Capture the cell that displays the provided text and extract its (X, Y) central coordinate. 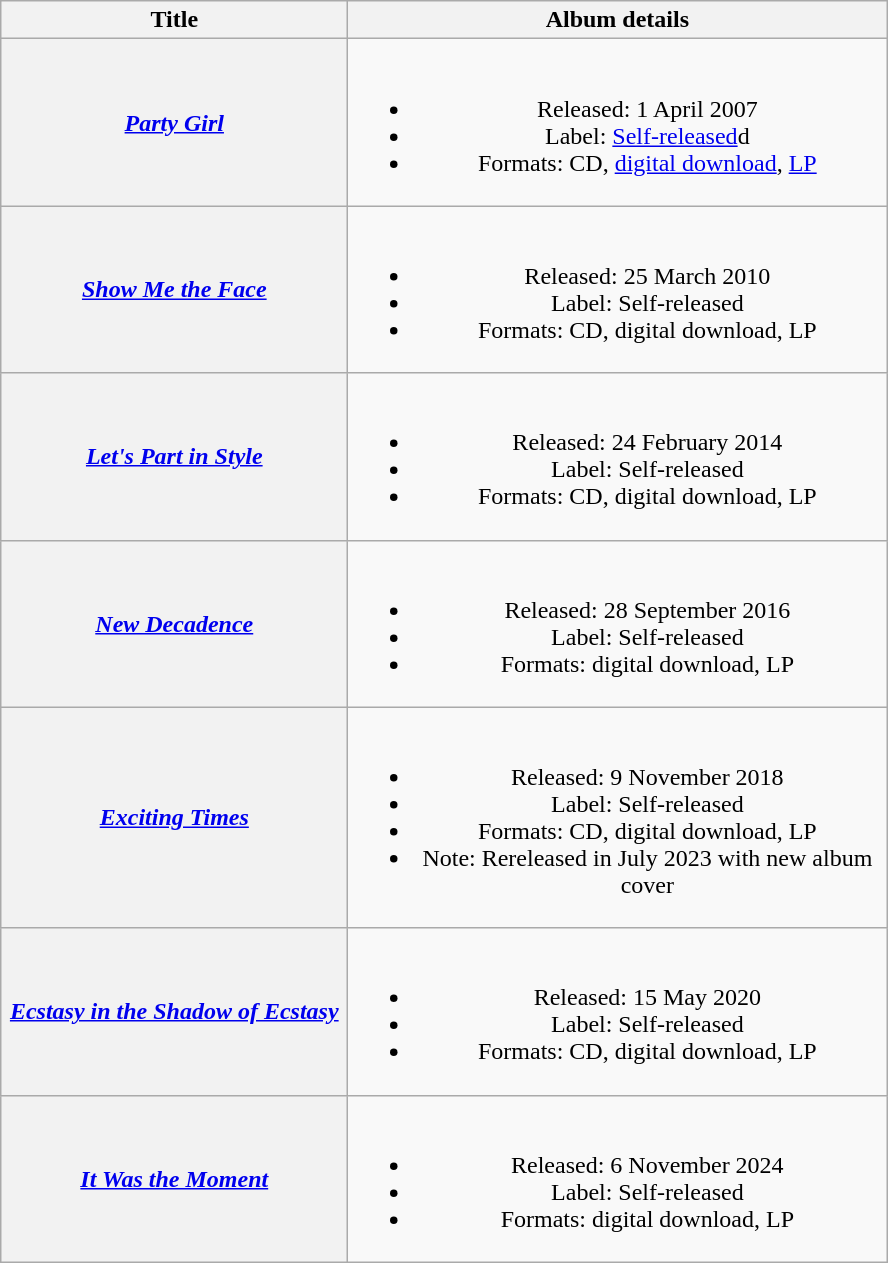
Released: 25 March 2010Label: Self-releasedFormats: CD, digital download, LP (618, 290)
Party Girl (174, 122)
Show Me the Face (174, 290)
It Was the Moment (174, 1178)
New Decadence (174, 624)
Released: 24 February 2014Label: Self-releasedFormats: CD, digital download, LP (618, 456)
Album details (618, 20)
Released: 1 April 2007Label: Self-releaseddFormats: CD, digital download, LP (618, 122)
Exciting Times (174, 818)
Let's Part in Style (174, 456)
Released: 6 November 2024Label: Self-releasedFormats: digital download, LP (618, 1178)
Released: 9 November 2018Label: Self-releasedFormats: CD, digital download, LPNote: Rereleased in July 2023 with new album cover (618, 818)
Title (174, 20)
Released: 15 May 2020Label: Self-releasedFormats: CD, digital download, LP (618, 1012)
Ecstasy in the Shadow of Ecstasy (174, 1012)
Released: 28 September 2016Label: Self-releasedFormats: digital download, LP (618, 624)
